Pinpoint the cell where the given text exists, returning its [x, y] midpoint coordinate. 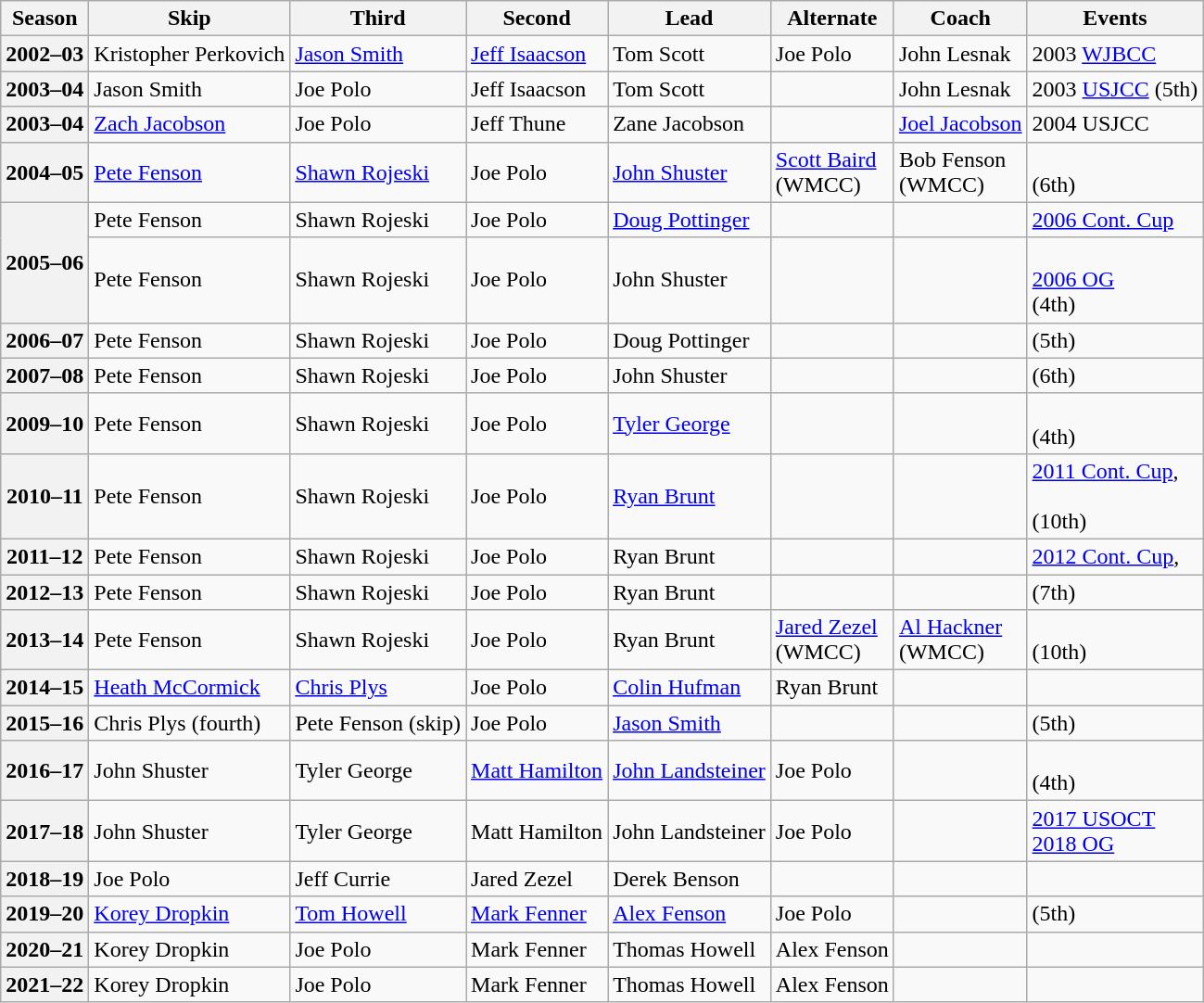
Jared Zezel(WMCC) [832, 640]
Bob Fenson(WMCC) [960, 172]
2007–08 [44, 375]
2003 USJCC (5th) [1115, 89]
Joel Jacobson [960, 124]
2018–19 [44, 879]
Zane Jacobson [690, 124]
2019–20 [44, 914]
Colin Hufman [690, 688]
Tom Howell [378, 914]
Chris Plys [378, 688]
2002–03 [44, 54]
2010–11 [44, 496]
Zach Jacobson [189, 124]
2012 Cont. Cup, [1115, 556]
Skip [189, 19]
2006 Cont. Cup [1115, 220]
Third [378, 19]
Al Hackner(WMCC) [960, 640]
Jared Zezel [538, 879]
Derek Benson [690, 879]
2005–06 [44, 262]
2006–07 [44, 340]
2004–05 [44, 172]
Alternate [832, 19]
2009–10 [44, 423]
2017 USOCT 2018 OG [1115, 831]
Scott Baird(WMCC) [832, 172]
2014–15 [44, 688]
2015–16 [44, 723]
2011–12 [44, 556]
Chris Plys (fourth) [189, 723]
Coach [960, 19]
2004 USJCC [1115, 124]
Events [1115, 19]
Jeff Thune [538, 124]
2013–14 [44, 640]
(7th) [1115, 592]
2016–17 [44, 771]
2012–13 [44, 592]
2017–18 [44, 831]
2003 WJBCC [1115, 54]
Pete Fenson (skip) [378, 723]
Heath McCormick [189, 688]
Kristopher Perkovich [189, 54]
2021–22 [44, 984]
(10th) [1115, 640]
Season [44, 19]
2020–21 [44, 949]
Lead [690, 19]
Jeff Currie [378, 879]
2006 OG (4th) [1115, 280]
2011 Cont. Cup, (10th) [1115, 496]
Second [538, 19]
